Pinpoint the cell where the given text exists, returning its [X, Y] midpoint coordinate. 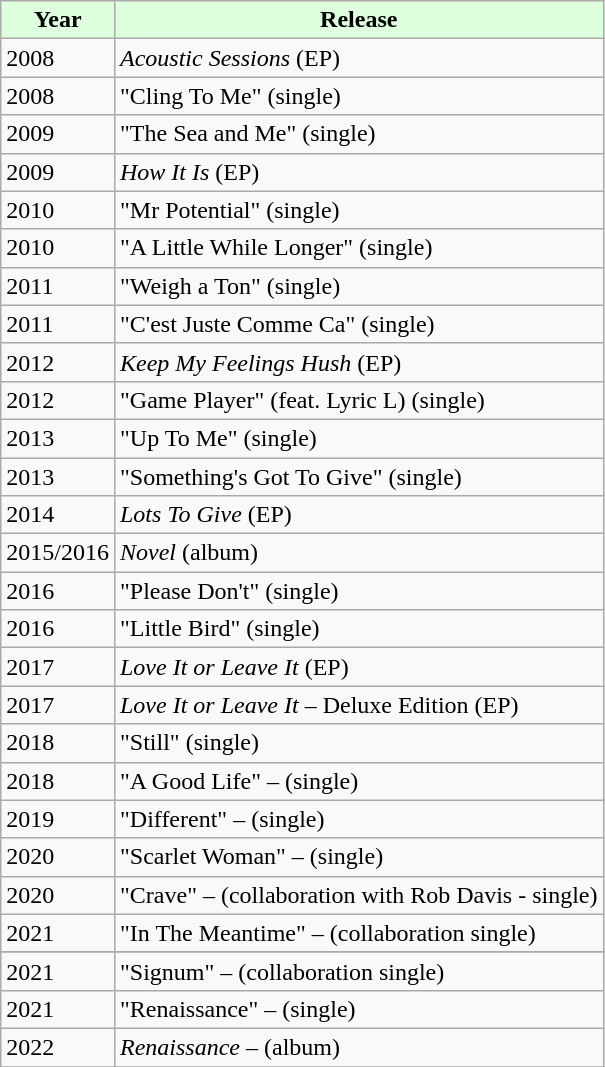
Release [358, 20]
Keep My Feelings Hush (EP) [358, 362]
Novel (album) [358, 553]
"Still" (single) [358, 743]
"Signum" – (collaboration single) [358, 971]
2014 [58, 515]
"Little Bird" (single) [358, 629]
"Renaissance" – (single) [358, 1009]
"Cling To Me" (single) [358, 96]
"A Good Life" – (single) [358, 781]
"Scarlet Woman" – (single) [358, 857]
Renaissance – (album) [358, 1047]
2022 [58, 1047]
Acoustic Sessions (EP) [358, 58]
"Different" – (single) [358, 819]
Lots To Give (EP) [358, 515]
How It Is (EP) [358, 172]
"Weigh a Ton" (single) [358, 286]
Love It or Leave It – Deluxe Edition (EP) [358, 705]
2019 [58, 819]
"Crave" – (collaboration with Rob Davis - single) [358, 895]
"In The Meantime" – (collaboration single) [358, 933]
"Game Player" (feat. Lyric L) (single) [358, 400]
"Up To Me" (single) [358, 438]
2015/2016 [58, 553]
"C'est Juste Comme Ca" (single) [358, 324]
"Mr Potential" (single) [358, 210]
"The Sea and Me" (single) [358, 134]
"Something's Got To Give" (single) [358, 477]
"Please Don't" (single) [358, 591]
Love It or Leave It (EP) [358, 667]
"A Little While Longer" (single) [358, 248]
Year [58, 20]
